Locate the cell with the specified text and output its (x, y) center coordinate. 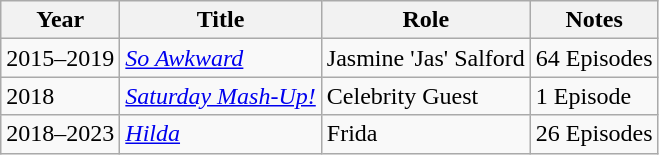
So Awkward (220, 58)
Title (220, 20)
2018 (60, 96)
Frida (426, 134)
Role (426, 20)
64 Episodes (594, 58)
Year (60, 20)
Jasmine 'Jas' Salford (426, 58)
Hilda (220, 134)
1 Episode (594, 96)
Celebrity Guest (426, 96)
Notes (594, 20)
26 Episodes (594, 134)
2015–2019 (60, 58)
2018–2023 (60, 134)
Saturday Mash-Up! (220, 96)
